Find where the given text appears and provide that cell's center as (x, y) coordinate. 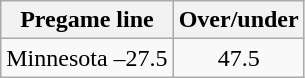
Over/under (238, 20)
Pregame line (87, 20)
Minnesota –27.5 (87, 58)
47.5 (238, 58)
